Determine the (x, y) coordinate at the center of the cell enclosing the given text.  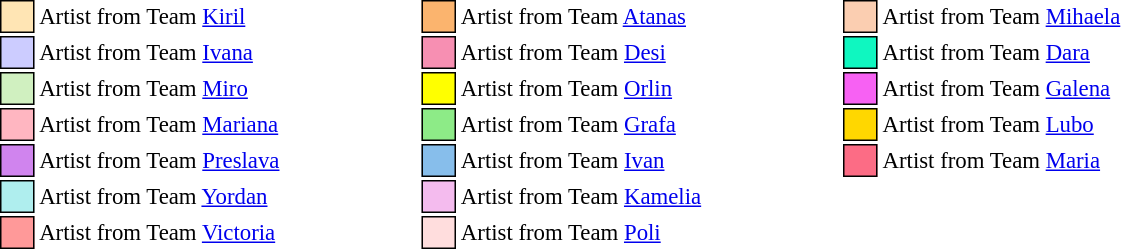
Artist from Team Victoria (160, 232)
Artist from Team Atanas (580, 16)
Artist from Team Ivana (160, 52)
Artist from Team Kamelia (580, 196)
Artist from Team Grafa (580, 124)
Artist from Team Ivan (580, 160)
Artist from Team Orlin (580, 88)
Artist from Team Preslava (160, 160)
Artist from Team Yordan (160, 196)
Artist from Team Desi (580, 52)
Artist from Team Poli (580, 232)
Artist from Team Kiril (160, 16)
Artist from Team Mariana (160, 124)
Artist from Team Miro (160, 88)
